Pinpoint the cell where the given text exists, returning its (x, y) midpoint coordinate. 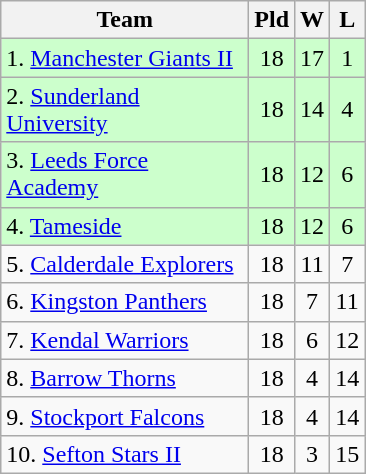
5. Calderdale Explorers (125, 264)
17 (312, 58)
6. Kingston Panthers (125, 302)
3 (312, 454)
L (348, 20)
3. Leeds Force Academy (125, 174)
1 (348, 58)
7. Kendal Warriors (125, 340)
W (312, 20)
2. Sunderland University (125, 110)
Team (125, 20)
1. Manchester Giants II (125, 58)
8. Barrow Thorns (125, 378)
9. Stockport Falcons (125, 416)
4. Tameside (125, 226)
15 (348, 454)
Pld (272, 20)
10. Sefton Stars II (125, 454)
